For the text-containing cell, return its midpoint in [x, y] coordinate format. 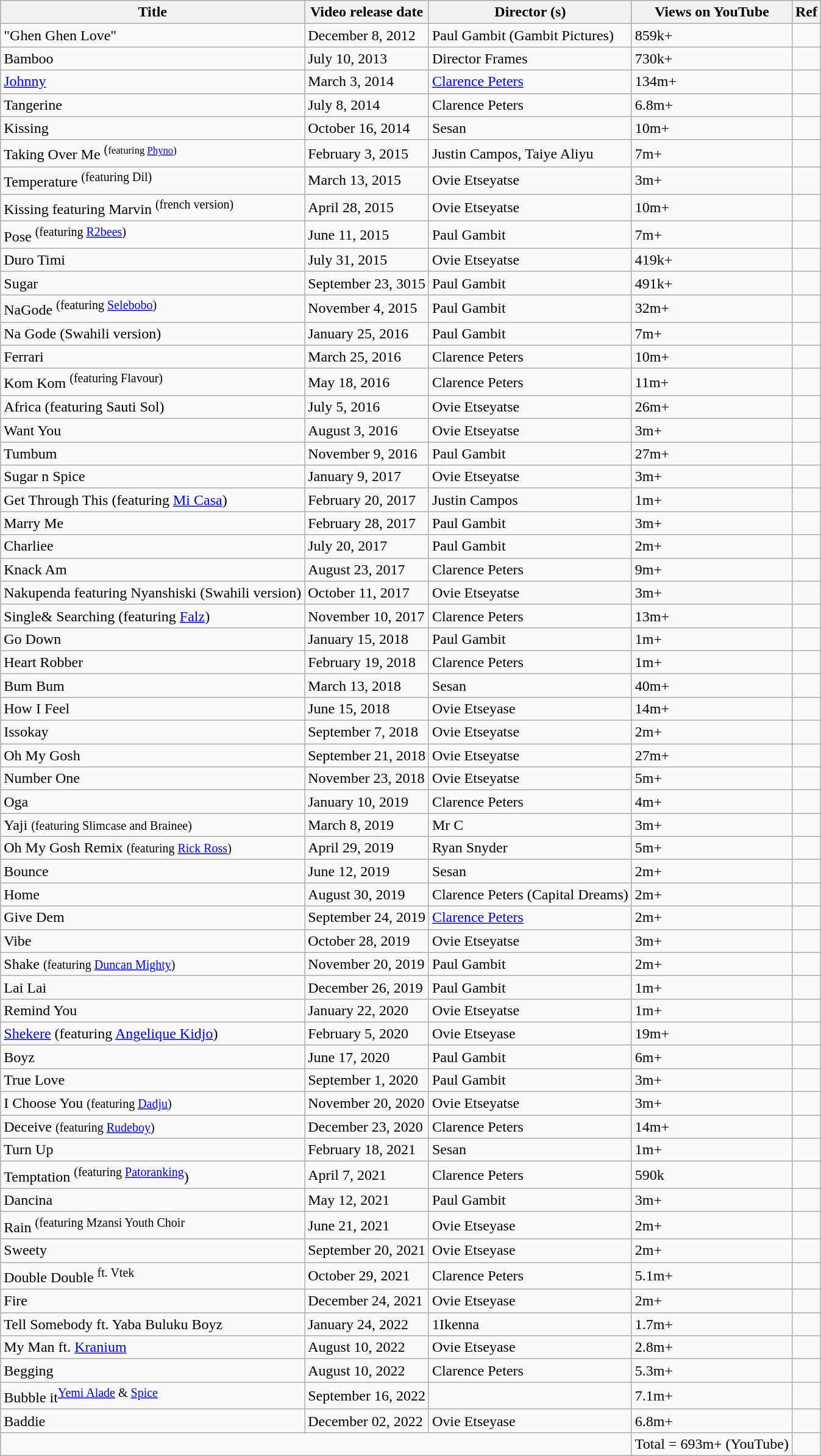
Title [152, 12]
Begging [152, 1371]
February 3, 2015 [367, 154]
Heart Robber [152, 662]
Ferrari [152, 357]
Johnny [152, 82]
Bounce [152, 871]
June 21, 2021 [367, 1226]
13m+ [712, 616]
January 9, 2017 [367, 477]
Shake (featuring Duncan Mighty) [152, 964]
December 24, 2021 [367, 1301]
Mr C [530, 825]
Paul Gambit (Gambit Pictures) [530, 35]
2.8m+ [712, 1347]
859k+ [712, 35]
September 20, 2021 [367, 1251]
4m+ [712, 802]
September 16, 2022 [367, 1396]
March 13, 2018 [367, 685]
January 25, 2016 [367, 334]
Baddie [152, 1421]
Get Through This (featuring Mi Casa) [152, 500]
Oh My Gosh Remix (featuring Rick Ross) [152, 848]
Pose (featuring R2bees) [152, 235]
26m+ [712, 407]
October 16, 2014 [367, 128]
Clarence Peters (Capital Dreams) [530, 894]
Give Dem [152, 918]
Yaji (featuring Slimcase and Brainee) [152, 825]
January 15, 2018 [367, 639]
December 23, 2020 [367, 1127]
Want You [152, 430]
November 20, 2019 [367, 964]
19m+ [712, 1033]
Director (s) [530, 12]
Total = 693m+ (YouTube) [712, 1444]
Shekere (featuring Angelique Kidjo) [152, 1033]
Go Down [152, 639]
June 17, 2020 [367, 1057]
Fire [152, 1301]
5.3m+ [712, 1371]
Views on YouTube [712, 12]
August 23, 2017 [367, 569]
November 4, 2015 [367, 309]
July 5, 2016 [367, 407]
Kissing [152, 128]
October 28, 2019 [367, 941]
February 5, 2020 [367, 1033]
Bubble itYemi Alade & Spice [152, 1396]
Remind You [152, 1010]
Number One [152, 779]
11m+ [712, 382]
True Love [152, 1080]
September 7, 2018 [367, 732]
Vibe [152, 941]
September 24, 2019 [367, 918]
Bamboo [152, 59]
1Ikenna [530, 1324]
July 8, 2014 [367, 105]
Tell Somebody ft. Yaba Buluku Boyz [152, 1324]
December 02, 2022 [367, 1421]
April 29, 2019 [367, 848]
Single& Searching (featuring Falz) [152, 616]
Temptation (featuring Patoranking) [152, 1176]
I Choose You (featuring Dadju) [152, 1104]
Double Double ft. Vtek [152, 1276]
November 23, 2018 [367, 779]
March 25, 2016 [367, 357]
730k+ [712, 59]
134m+ [712, 82]
590k [712, 1176]
September 1, 2020 [367, 1080]
March 3, 2014 [367, 82]
NaGode (featuring Selebobo) [152, 309]
Kissing featuring Marvin (french version) [152, 207]
Tangerine [152, 105]
October 11, 2017 [367, 593]
August 30, 2019 [367, 894]
May 12, 2021 [367, 1200]
Kom Kom (featuring Flavour) [152, 382]
How I Feel [152, 709]
February 28, 2017 [367, 523]
February 18, 2021 [367, 1150]
November 9, 2016 [367, 454]
July 31, 2015 [367, 260]
January 24, 2022 [367, 1324]
October 29, 2021 [367, 1276]
November 10, 2017 [367, 616]
1.7m+ [712, 1324]
February 19, 2018 [367, 662]
Lai Lai [152, 987]
Ref [806, 12]
Marry Me [152, 523]
February 20, 2017 [367, 500]
9m+ [712, 569]
Na Gode (Swahili version) [152, 334]
December 8, 2012 [367, 35]
January 22, 2020 [367, 1010]
Director Frames [530, 59]
Justin Campos [530, 500]
Sugar n Spice [152, 477]
Justin Campos, Taiye Aliyu [530, 154]
Video release date [367, 12]
June 15, 2018 [367, 709]
Dancina [152, 1200]
June 12, 2019 [367, 871]
491k+ [712, 283]
Ryan Snyder [530, 848]
December 26, 2019 [367, 987]
March 13, 2015 [367, 180]
Duro Timi [152, 260]
Sugar [152, 283]
My Man ft. Kranium [152, 1347]
Bum Bum [152, 685]
Turn Up [152, 1150]
"Ghen Ghen Love" [152, 35]
July 10, 2013 [367, 59]
January 10, 2019 [367, 802]
Tumbum [152, 454]
April 28, 2015 [367, 207]
32m+ [712, 309]
Home [152, 894]
Deceive (featuring Rudeboy) [152, 1127]
Taking Over Me (featuring Phyno) [152, 154]
Temperature (featuring Dil) [152, 180]
Boyz [152, 1057]
Issokay [152, 732]
May 18, 2016 [367, 382]
Oga [152, 802]
June 11, 2015 [367, 235]
419k+ [712, 260]
August 3, 2016 [367, 430]
7.1m+ [712, 1396]
Rain (featuring Mzansi Youth Choir [152, 1226]
July 20, 2017 [367, 546]
November 20, 2020 [367, 1104]
April 7, 2021 [367, 1176]
Nakupenda featuring Nyanshiski (Swahili version) [152, 593]
Charliee [152, 546]
Sweety [152, 1251]
Oh My Gosh [152, 755]
Knack Am [152, 569]
5.1m+ [712, 1276]
Africa (featuring Sauti Sol) [152, 407]
September 23, 3015 [367, 283]
6m+ [712, 1057]
September 21, 2018 [367, 755]
March 8, 2019 [367, 825]
40m+ [712, 685]
